Search for the cell housing the specified text and yield its [x, y] center coordinate. 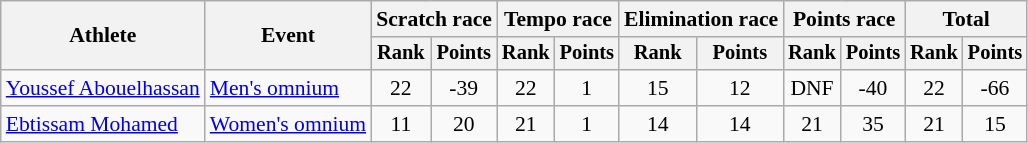
-40 [873, 88]
35 [873, 124]
Event [288, 36]
20 [464, 124]
Athlete [103, 36]
Scratch race [434, 19]
DNF [812, 88]
Men's omnium [288, 88]
Tempo race [558, 19]
11 [400, 124]
Total [966, 19]
Points race [844, 19]
Ebtissam Mohamed [103, 124]
12 [740, 88]
-66 [995, 88]
-39 [464, 88]
Women's omnium [288, 124]
Elimination race [701, 19]
Youssef Abouelhassan [103, 88]
